Return [X, Y] of the center of cell containing provided text 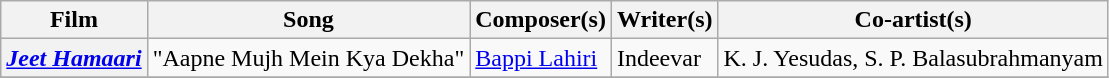
Co-artist(s) [913, 20]
Indeevar [664, 58]
Composer(s) [541, 20]
"Aapne Mujh Mein Kya Dekha" [308, 58]
Film [74, 20]
K. J. Yesudas, S. P. Balasubrahmanyam [913, 58]
Writer(s) [664, 20]
Jeet Hamaari [74, 58]
Song [308, 20]
Bappi Lahiri [541, 58]
